Pinpoint the cell where the given text exists, returning its (x, y) midpoint coordinate. 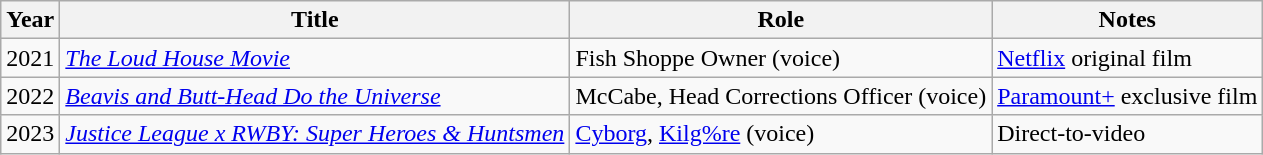
The Loud House Movie (315, 58)
Notes (1128, 20)
Fish Shoppe Owner (voice) (781, 58)
Netflix original film (1128, 58)
2023 (30, 134)
2021 (30, 58)
Justice League x RWBY: Super Heroes & Huntsmen (315, 134)
Direct-to-video (1128, 134)
McCabe, Head Corrections Officer (voice) (781, 96)
Role (781, 20)
Title (315, 20)
Paramount+ exclusive film (1128, 96)
2022 (30, 96)
Cyborg, Kilg%re (voice) (781, 134)
Year (30, 20)
Beavis and Butt-Head Do the Universe (315, 96)
